From the cell containing the given text, extract its center point as (x, y) coordinate. 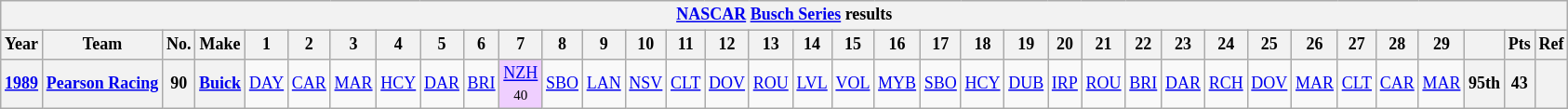
25 (1269, 45)
Year (22, 45)
LVL (812, 84)
NZH40 (521, 84)
2 (309, 45)
21 (1103, 45)
24 (1226, 45)
11 (686, 45)
17 (940, 45)
18 (982, 45)
No. (179, 45)
MYB (897, 84)
NASCAR Busch Series results (785, 15)
22 (1144, 45)
Pearson Racing (102, 84)
3 (353, 45)
DAY (266, 84)
9 (604, 45)
7 (521, 45)
19 (1027, 45)
8 (563, 45)
RCH (1226, 84)
Team (102, 45)
95th (1484, 84)
NSV (645, 84)
13 (770, 45)
26 (1315, 45)
VOL (853, 84)
Buick (220, 84)
6 (482, 45)
Ref (1551, 45)
28 (1397, 45)
16 (897, 45)
4 (398, 45)
LAN (604, 84)
1 (266, 45)
Pts (1520, 45)
10 (645, 45)
43 (1520, 84)
23 (1183, 45)
90 (179, 84)
20 (1066, 45)
29 (1442, 45)
12 (727, 45)
5 (443, 45)
DUB (1027, 84)
IRP (1066, 84)
27 (1356, 45)
1989 (22, 84)
15 (853, 45)
14 (812, 45)
Make (220, 45)
